Locate the cell with the specified text and output its [X, Y] center coordinate. 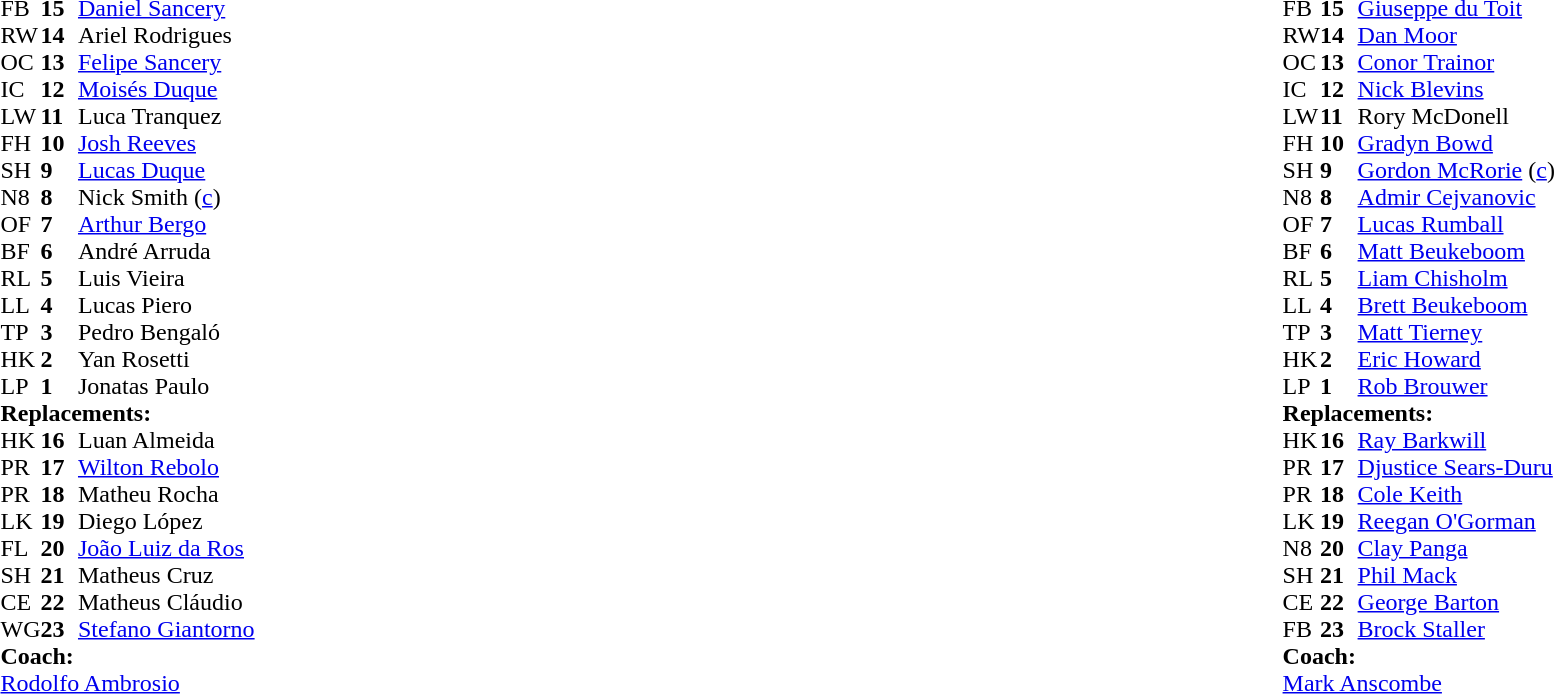
Nick Smith (c) [166, 198]
Matheus Cláudio [166, 602]
Moisés Duque [166, 90]
Coach: [127, 656]
Jonatas Paulo [166, 386]
Luis Vieira [166, 278]
Felipe Sancery [166, 62]
Matheus Cruz [166, 576]
André Arruda [166, 252]
WG [20, 630]
Wilton Rebolo [166, 468]
Lucas Piero [166, 306]
Matheu Rocha [166, 494]
Stefano Giantorno [166, 630]
Josh Reeves [166, 144]
Diego López [166, 522]
Lucas Duque [166, 170]
Luan Almeida [166, 440]
Arthur Bergo [166, 224]
FB [1302, 630]
Ariel Rodrigues [166, 36]
Yan Rosetti [166, 360]
Replacements: [127, 414]
Luca Tranquez [166, 116]
João Luiz da Ros [166, 548]
FL [20, 548]
Pedro Bengaló [166, 332]
